For the text-containing cell, return its midpoint in [x, y] coordinate format. 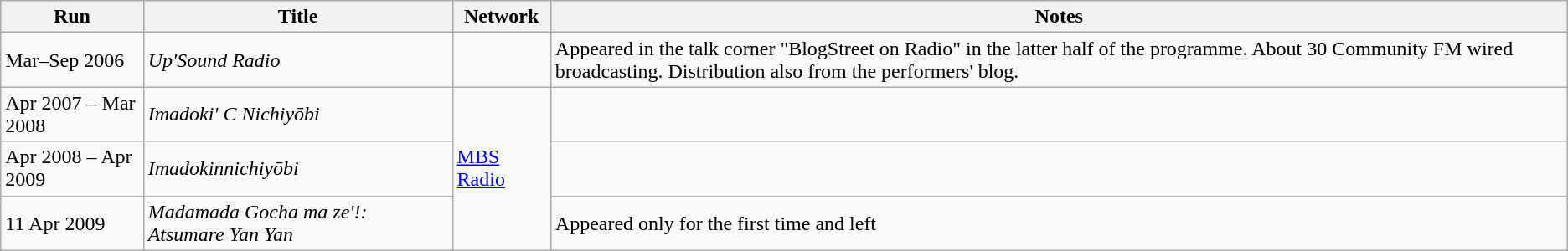
Mar–Sep 2006 [72, 60]
Madamada Gocha ma ze'!: Atsumare Yan Yan [298, 223]
Network [501, 17]
MBS Radio [501, 169]
Title [298, 17]
Notes [1059, 17]
Apr 2008 – Apr 2009 [72, 169]
Appeared only for the first time and left [1059, 223]
Imadokinnichiyōbi [298, 169]
Apr 2007 – Mar 2008 [72, 114]
11 Apr 2009 [72, 223]
Up'Sound Radio [298, 60]
Imadoki' C Nichiyōbi [298, 114]
Run [72, 17]
